Detect which cell encompasses the target text, then output its [X, Y] center coordinate. 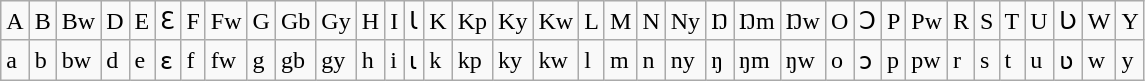
Kw [556, 21]
T [1012, 21]
P [893, 21]
H [370, 21]
A [15, 21]
ky [513, 60]
Ŋm [758, 21]
Ŋw [802, 21]
k [438, 60]
kp [472, 60]
Ɔ [868, 21]
ɔ [868, 60]
b [42, 60]
Bw [78, 21]
s [987, 60]
r [962, 60]
Kp [472, 21]
Gy [336, 21]
ʋ [1068, 60]
Fw [226, 21]
w [1099, 60]
f [193, 60]
gb [295, 60]
U [1039, 21]
Y [1130, 21]
D [115, 21]
Ny [685, 21]
F [193, 21]
W [1099, 21]
n [651, 60]
o [839, 60]
K [438, 21]
bw [78, 60]
G [261, 21]
ŋ [720, 60]
ɩ [414, 60]
E [142, 21]
ŋm [758, 60]
y [1130, 60]
e [142, 60]
a [15, 60]
gy [336, 60]
t [1012, 60]
L [592, 21]
R [962, 21]
N [651, 21]
I [394, 21]
fw [226, 60]
S [987, 21]
ŋw [802, 60]
g [261, 60]
ɛ [168, 60]
O [839, 21]
pw [927, 60]
Ky [513, 21]
ny [685, 60]
h [370, 60]
Ʋ [1068, 21]
u [1039, 60]
p [893, 60]
Ɛ [168, 21]
Gb [295, 21]
B [42, 21]
i [394, 60]
Pw [927, 21]
kw [556, 60]
d [115, 60]
l [592, 60]
Ŋ [720, 21]
Ɩ [414, 21]
m [620, 60]
M [620, 21]
